Capture the cell that displays the provided text and extract its (X, Y) central coordinate. 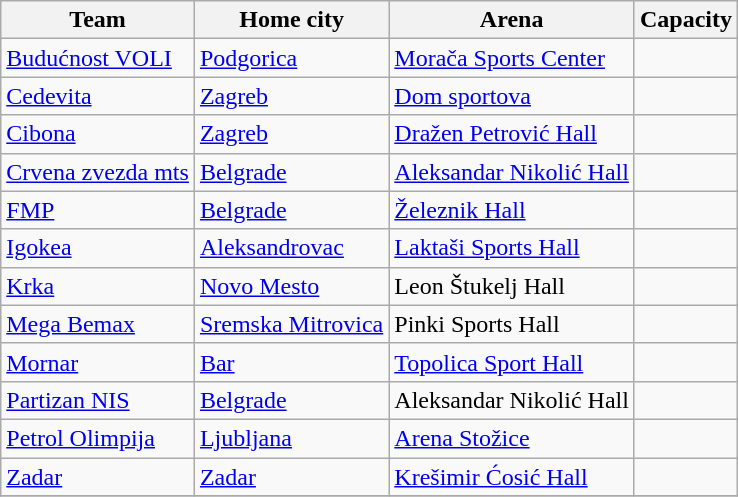
Budućnost VOLI (98, 58)
Podgorica (291, 58)
Capacity (686, 20)
Leon Štukelj Hall (512, 286)
Topolica Sport Hall (512, 362)
Železnik Hall (512, 210)
Igokea (98, 248)
Arena (512, 20)
Sremska Mitrovica (291, 324)
Mornar (98, 362)
Mega Bemax (98, 324)
Dražen Petrović Hall (512, 134)
Bar (291, 362)
Morača Sports Center (512, 58)
Home city (291, 20)
Laktaši Sports Hall (512, 248)
Krešimir Ćosić Hall (512, 477)
Partizan NIS (98, 400)
Cibona (98, 134)
Ljubljana (291, 438)
Krka (98, 286)
Team (98, 20)
Arena Stožice (512, 438)
Dom sportova (512, 96)
Petrol Olimpija (98, 438)
Crvena zvezda mts (98, 172)
Novo Mesto (291, 286)
Pinki Sports Hall (512, 324)
Aleksandrovac (291, 248)
FMP (98, 210)
Cedevita (98, 96)
